Pinpoint the cell where the given text exists, returning its [x, y] midpoint coordinate. 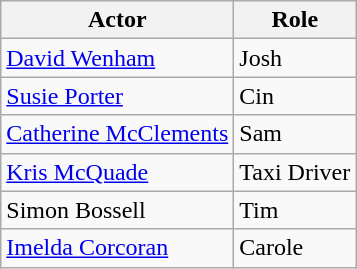
Susie Porter [118, 96]
Imelda Corcoran [118, 248]
David Wenham [118, 58]
Role [295, 20]
Tim [295, 210]
Simon Bossell [118, 210]
Cin [295, 96]
Catherine McClements [118, 134]
Actor [118, 20]
Sam [295, 134]
Taxi Driver [295, 172]
Josh [295, 58]
Kris McQuade [118, 172]
Carole [295, 248]
